Return [x, y] of the center of cell containing provided text 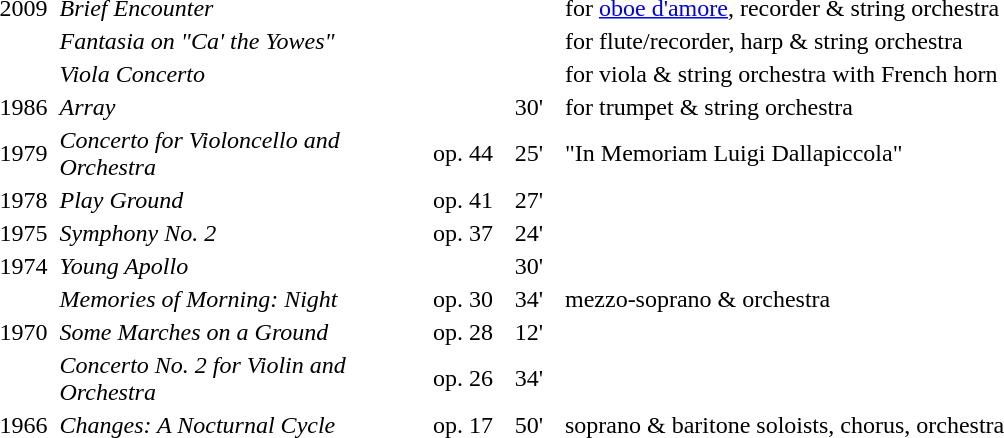
op. 28 [464, 332]
12' [530, 332]
Concerto No. 2 for Violin and Orchestra [243, 378]
op. 41 [464, 200]
Young Apollo [243, 266]
Array [243, 107]
Concerto for Violoncello and Orchestra [243, 154]
op. 26 [464, 378]
24' [530, 233]
27' [530, 200]
Play Ground [243, 200]
Symphony No. 2 [243, 233]
Memories of Morning: Night [243, 299]
25' [530, 154]
Fantasia on "Ca' the Yowes" [243, 41]
op. 37 [464, 233]
op. 30 [464, 299]
Viola Concerto [243, 74]
Some Marches on a Ground [243, 332]
op. 44 [464, 154]
